Provide the (X, Y) coordinate of the cell's center where the given text is located.  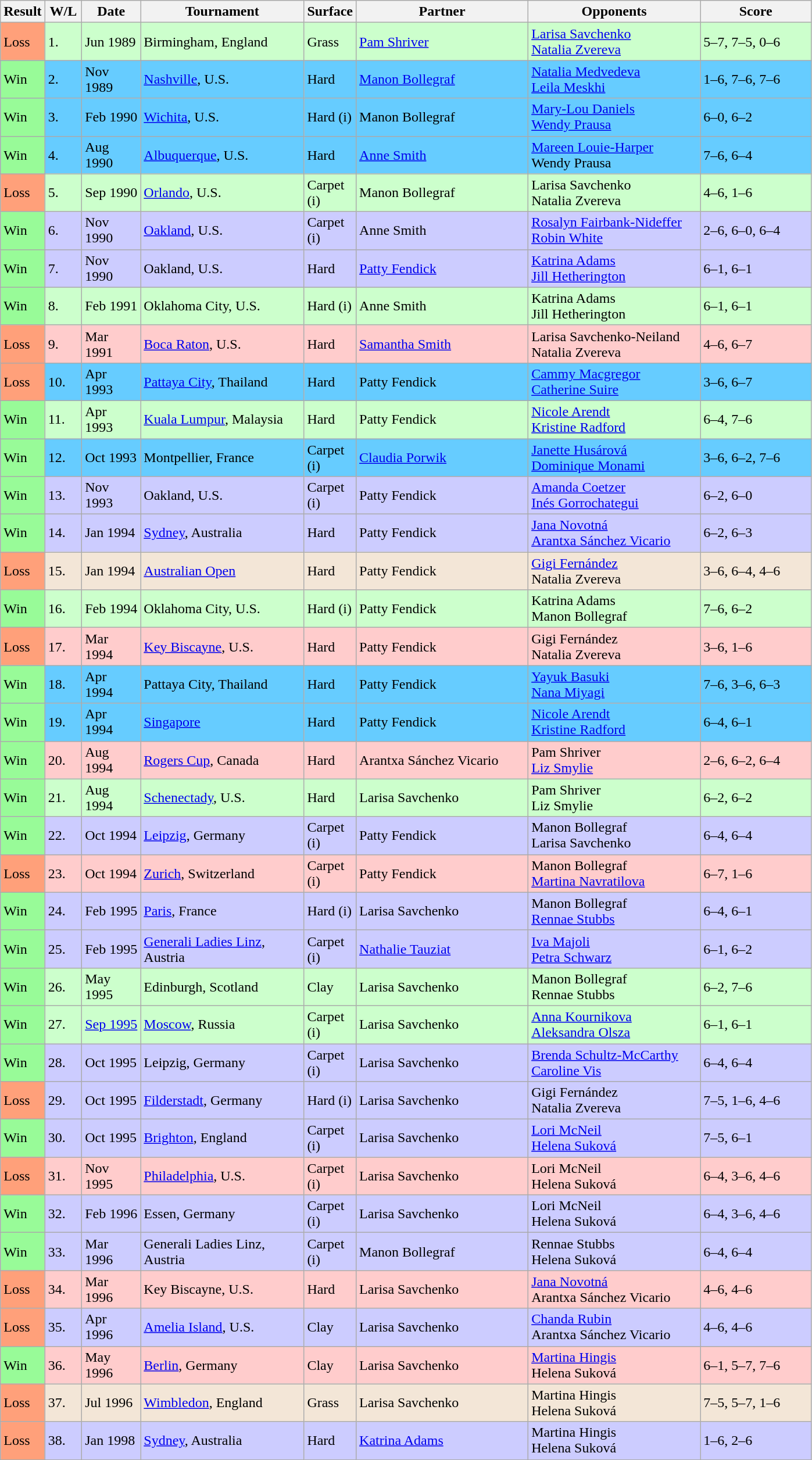
3–6, 6–7 (756, 381)
Feb 1994 (112, 609)
13. (63, 495)
Rosalyn Fairbank-Nideffer Robin White (614, 230)
Claudia Porwik (442, 457)
3–6, 6–2, 7–6 (756, 457)
Birmingham, England (222, 42)
31. (63, 1176)
7–5, 1–6, 4–6 (756, 1101)
27. (63, 1024)
12. (63, 457)
18. (63, 685)
Mareen Louie-Harper Wendy Prausa (614, 155)
Nov 1993 (112, 495)
24. (63, 911)
Cammy Macgregor Catherine Suire (614, 381)
1. (63, 42)
3. (63, 117)
7–6, 6–4 (756, 155)
Amanda Coetzer Inés Gorrochategui (614, 495)
10. (63, 381)
5–7, 7–5, 0–6 (756, 42)
Nashville, U.S. (222, 79)
22. (63, 836)
2–6, 6–0, 6–4 (756, 230)
37. (63, 1403)
Rogers Cup, Canada (222, 760)
9. (63, 344)
Paris, France (222, 911)
Arantxa Sánchez Vicario (442, 760)
Brenda Schultz-McCarthy Caroline Vis (614, 1062)
34. (63, 1289)
Nov 1989 (112, 79)
Albuquerque, U.S. (222, 155)
Jul 1996 (112, 1403)
20. (63, 760)
Score (756, 12)
Feb 1996 (112, 1214)
7–5, 5–7, 1–6 (756, 1403)
6–0, 6–2 (756, 117)
Brighton, England (222, 1138)
Sep 1990 (112, 193)
Sep 1995 (112, 1024)
Orlando, U.S. (222, 193)
Nov 1995 (112, 1176)
6–2, 7–6 (756, 987)
Moscow, Russia (222, 1024)
Samantha Smith (442, 344)
4–6, 6–7 (756, 344)
Essen, Germany (222, 1214)
Anna Kournikova Aleksandra Olsza (614, 1024)
Tournament (222, 12)
6–1, 6–2 (756, 949)
Opponents (614, 12)
8. (63, 306)
Surface (330, 12)
Apr 1996 (112, 1327)
6–7, 1–6 (756, 873)
Wichita, U.S. (222, 117)
3–6, 6–4, 4–6 (756, 571)
Zurich, Switzerland (222, 873)
25. (63, 949)
4–6, 1–6 (756, 193)
6–4, 7–6 (756, 420)
6–2, 6–3 (756, 534)
Schenectady, U.S. (222, 797)
6–2, 6–0 (756, 495)
Berlin, Germany (222, 1365)
17. (63, 646)
26. (63, 987)
Singapore (222, 722)
7. (63, 269)
Date (112, 12)
Oct 1993 (112, 457)
35. (63, 1327)
Manon Bollegraf Larisa Savchenko (614, 836)
Natalia Medvedeva Leila Meskhi (614, 79)
Manon Bollegraf Martina Navratilova (614, 873)
19. (63, 722)
Partner (442, 12)
38. (63, 1440)
30. (63, 1138)
W/L (63, 12)
33. (63, 1252)
Rennae Stubbs Helena Suková (614, 1252)
Jun 1989 (112, 42)
Pam Shriver (442, 42)
Jan 1998 (112, 1440)
16. (63, 609)
23. (63, 873)
2. (63, 79)
Iva Majoli Petra Schwarz (614, 949)
Feb 1990 (112, 117)
5. (63, 193)
Result (23, 12)
Mar 1991 (112, 344)
Filderstadt, Germany (222, 1101)
Mary-Lou Daniels Wendy Prausa (614, 117)
6–1, 5–7, 7–6 (756, 1365)
Nathalie Tauziat (442, 949)
29. (63, 1101)
Yayuk Basuki Nana Miyagi (614, 685)
2–6, 6–2, 6–4 (756, 760)
15. (63, 571)
May 1996 (112, 1365)
Edinburgh, Scotland (222, 987)
32. (63, 1214)
Larisa Savchenko-Neiland Natalia Zvereva (614, 344)
36. (63, 1365)
1–6, 2–6 (756, 1440)
Mar 1994 (112, 646)
21. (63, 797)
11. (63, 420)
7–6, 6–2 (756, 609)
Chanda Rubin Arantxa Sánchez Vicario (614, 1327)
Australian Open (222, 571)
4. (63, 155)
28. (63, 1062)
14. (63, 534)
Wimbledon, England (222, 1403)
Amelia Island, U.S. (222, 1327)
7–5, 6–1 (756, 1138)
May 1995 (112, 987)
6. (63, 230)
Janette Husárová Dominique Monami (614, 457)
Katrina Adams (442, 1440)
Aug 1990 (112, 155)
6–2, 6–2 (756, 797)
7–6, 3–6, 6–3 (756, 685)
1–6, 7–6, 7–6 (756, 79)
3–6, 1–6 (756, 646)
Boca Raton, U.S. (222, 344)
Feb 1991 (112, 306)
Montpellier, France (222, 457)
Philadelphia, U.S. (222, 1176)
Katrina Adams Manon Bollegraf (614, 609)
Kuala Lumpur, Malaysia (222, 420)
